Locate the cell with the specified text and output its [x, y] center coordinate. 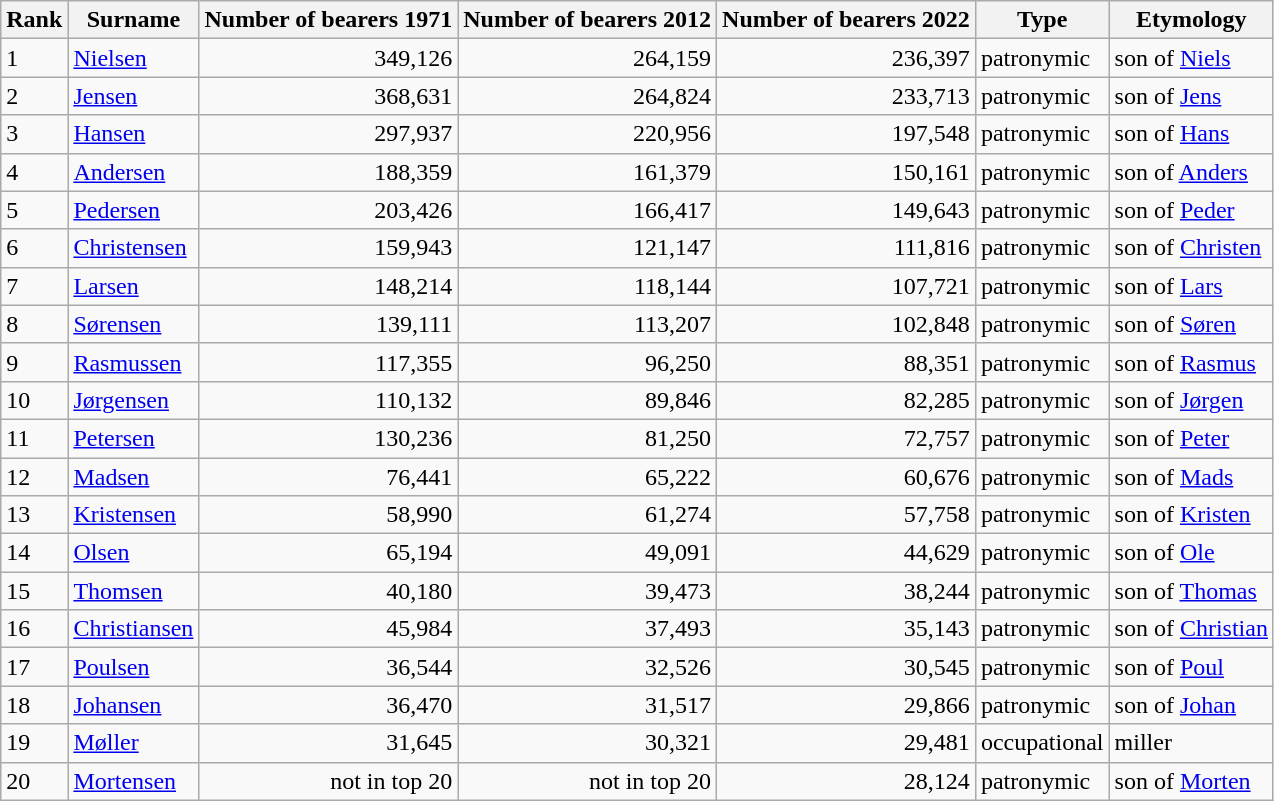
264,824 [588, 96]
Type [1042, 20]
36,470 [328, 705]
2 [34, 96]
113,207 [588, 324]
121,147 [588, 248]
son of Christian [1191, 629]
159,943 [328, 248]
130,236 [328, 438]
son of Kristen [1191, 515]
Johansen [134, 705]
38,244 [846, 591]
29,481 [846, 743]
Number of bearers 2022 [846, 20]
son of Jørgen [1191, 400]
Rank [34, 20]
Larsen [134, 286]
son of Anders [1191, 172]
30,321 [588, 743]
Christiansen [134, 629]
161,379 [588, 172]
65,222 [588, 477]
61,274 [588, 515]
149,643 [846, 210]
139,111 [328, 324]
88,351 [846, 362]
20 [34, 781]
Number of bearers 2012 [588, 20]
Jensen [134, 96]
118,144 [588, 286]
8 [34, 324]
son of Peter [1191, 438]
35,143 [846, 629]
111,816 [846, 248]
16 [34, 629]
son of Niels [1191, 58]
236,397 [846, 58]
Surname [134, 20]
son of Johan [1191, 705]
58,990 [328, 515]
72,757 [846, 438]
Kristensen [134, 515]
son of Thomas [1191, 591]
28,124 [846, 781]
30,545 [846, 667]
368,631 [328, 96]
Rasmussen [134, 362]
166,417 [588, 210]
264,159 [588, 58]
188,359 [328, 172]
6 [34, 248]
36,544 [328, 667]
Petersen [134, 438]
76,441 [328, 477]
son of Mads [1191, 477]
150,161 [846, 172]
Etymology [1191, 20]
89,846 [588, 400]
Sørensen [134, 324]
Møller [134, 743]
9 [34, 362]
11 [34, 438]
39,473 [588, 591]
297,937 [328, 134]
81,250 [588, 438]
15 [34, 591]
60,676 [846, 477]
107,721 [846, 286]
44,629 [846, 553]
Christensen [134, 248]
45,984 [328, 629]
Poulsen [134, 667]
son of Hans [1191, 134]
102,848 [846, 324]
Hansen [134, 134]
349,126 [328, 58]
18 [34, 705]
13 [34, 515]
5 [34, 210]
son of Christen [1191, 248]
occupational [1042, 743]
son of Jens [1191, 96]
son of Morten [1191, 781]
57,758 [846, 515]
203,426 [328, 210]
31,517 [588, 705]
7 [34, 286]
Olsen [134, 553]
233,713 [846, 96]
Number of bearers 1971 [328, 20]
Madsen [134, 477]
12 [34, 477]
4 [34, 172]
Jørgensen [134, 400]
1 [34, 58]
19 [34, 743]
Pedersen [134, 210]
son of Ole [1191, 553]
Nielsen [134, 58]
40,180 [328, 591]
3 [34, 134]
37,493 [588, 629]
son of Søren [1191, 324]
14 [34, 553]
197,548 [846, 134]
son of Lars [1191, 286]
148,214 [328, 286]
220,956 [588, 134]
10 [34, 400]
110,132 [328, 400]
17 [34, 667]
son of Peder [1191, 210]
Andersen [134, 172]
31,645 [328, 743]
96,250 [588, 362]
117,355 [328, 362]
49,091 [588, 553]
Thomsen [134, 591]
32,526 [588, 667]
29,866 [846, 705]
Mortensen [134, 781]
miller [1191, 743]
son of Poul [1191, 667]
82,285 [846, 400]
65,194 [328, 553]
son of Rasmus [1191, 362]
